Determine the [x, y] coordinate at the center of the cell enclosing the given text.  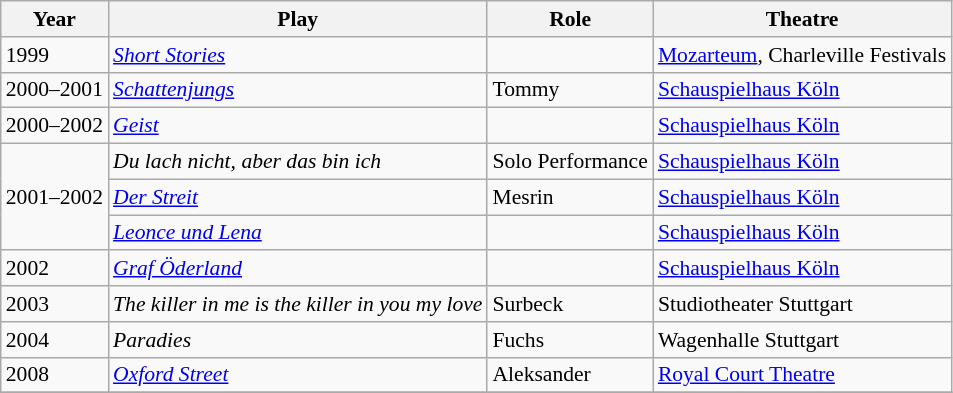
Graf Öderland [298, 269]
2002 [54, 269]
Theatre [802, 19]
Role [570, 19]
Leonce und Lena [298, 233]
Year [54, 19]
Short Stories [298, 55]
Schattenjungs [298, 90]
2000–2002 [54, 126]
Geist [298, 126]
The killer in me is the killer in you my love [298, 304]
2008 [54, 375]
Tommy [570, 90]
2004 [54, 340]
Play [298, 19]
Oxford Street [298, 375]
Wagenhalle Stuttgart [802, 340]
Solo Performance [570, 162]
Du lach nicht, aber das bin ich [298, 162]
Fuchs [570, 340]
Mesrin [570, 197]
2000–2001 [54, 90]
1999 [54, 55]
2003 [54, 304]
Der Streit [298, 197]
Studiotheater Stuttgart [802, 304]
Surbeck [570, 304]
Paradies [298, 340]
Aleksander [570, 375]
2001–2002 [54, 198]
Mozarteum, Charleville Festivals [802, 55]
Royal Court Theatre [802, 375]
